Detect which cell encompasses the target text, then output its (x, y) center coordinate. 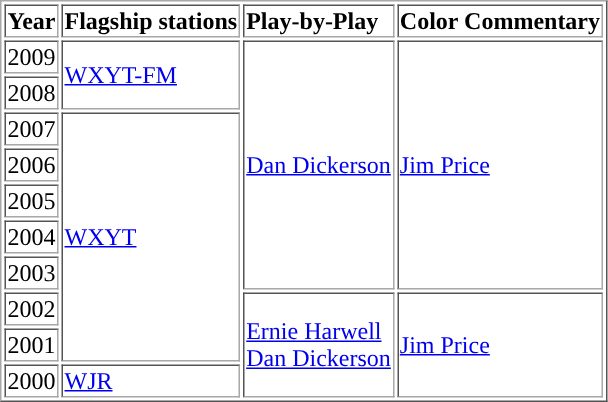
2001 (31, 344)
2002 (31, 308)
2000 (31, 380)
2009 (31, 56)
2003 (31, 272)
WXYT (152, 236)
WJR (152, 380)
Year (31, 20)
Color Commentary (500, 20)
2004 (31, 236)
WXYT-FM (152, 74)
Ernie Harwell Dan Dickerson (318, 344)
2007 (31, 128)
2005 (31, 200)
2008 (31, 92)
Flagship stations (152, 20)
2006 (31, 164)
Dan Dickerson (318, 164)
Play-by-Play (318, 20)
